Detect which cell encompasses the target text, then output its (X, Y) center coordinate. 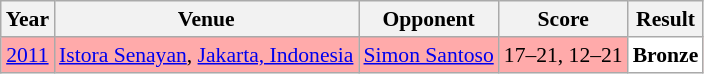
Year (28, 19)
Result (666, 19)
2011 (28, 55)
Opponent (428, 19)
Venue (206, 19)
Istora Senayan, Jakarta, Indonesia (206, 55)
Simon Santoso (428, 55)
Score (564, 19)
Bronze (666, 55)
17–21, 12–21 (564, 55)
